Detect which cell encompasses the target text, then output its [X, Y] center coordinate. 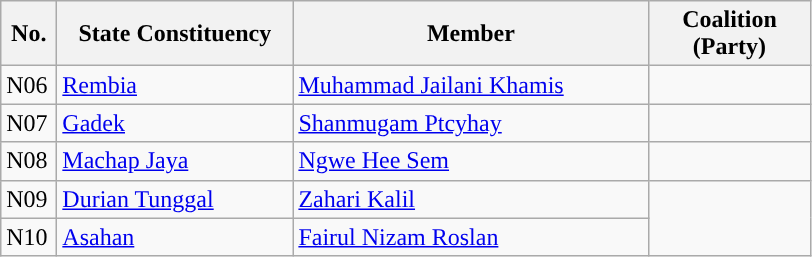
N09 [29, 199]
State Constituency [175, 34]
Shanmugam Ptcyhay [471, 123]
Ngwe Hee Sem [471, 161]
Durian Tunggal [175, 199]
Asahan [175, 237]
N06 [29, 85]
No. [29, 34]
N08 [29, 161]
Member [471, 34]
Rembia [175, 85]
Zahari Kalil [471, 199]
Fairul Nizam Roslan [471, 237]
N10 [29, 237]
Machap Jaya [175, 161]
Coalition (Party) [730, 34]
Gadek [175, 123]
Muhammad Jailani Khamis [471, 85]
N07 [29, 123]
